Return the (X, Y) coordinate for the center point of the cell that contains the specified text.  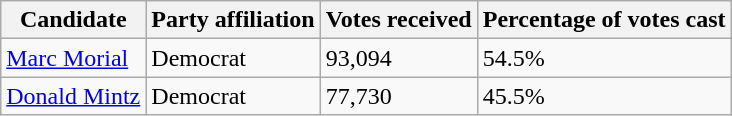
Marc Morial (74, 58)
77,730 (398, 96)
54.5% (604, 58)
Percentage of votes cast (604, 20)
Party affiliation (233, 20)
Donald Mintz (74, 96)
45.5% (604, 96)
Votes received (398, 20)
Candidate (74, 20)
93,094 (398, 58)
